Locate the cell with the specified text and output its [x, y] center coordinate. 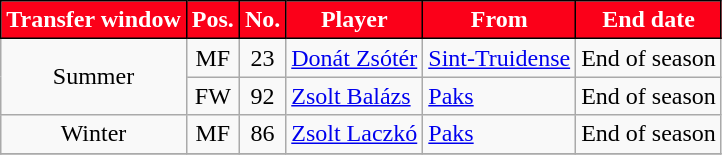
From [500, 20]
Winter [94, 134]
FW [212, 96]
No. [262, 20]
Sint-Truidense [500, 58]
86 [262, 134]
Zsolt Balázs [354, 96]
End date [649, 20]
23 [262, 58]
92 [262, 96]
Summer [94, 77]
Transfer window [94, 20]
Pos. [212, 20]
Player [354, 20]
Donát Zsótér [354, 58]
Zsolt Laczkó [354, 134]
